Scan for the cell matching the given text and deliver its (X, Y) coordinate at center. 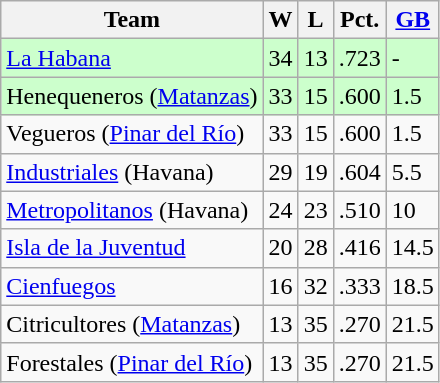
29 (280, 172)
.510 (360, 210)
5.5 (412, 172)
.416 (360, 248)
Citricultores (Matanzas) (132, 324)
.723 (360, 58)
.333 (360, 286)
Vegueros (Pinar del Río) (132, 134)
- (412, 58)
Forestales (Pinar del Río) (132, 362)
GB (412, 20)
20 (280, 248)
19 (316, 172)
Isla de la Juventud (132, 248)
W (280, 20)
32 (316, 286)
.604 (360, 172)
L (316, 20)
Cienfuegos (132, 286)
La Habana (132, 58)
10 (412, 210)
16 (280, 286)
24 (280, 210)
Industriales (Havana) (132, 172)
Henequeneros (Matanzas) (132, 96)
23 (316, 210)
Team (132, 20)
34 (280, 58)
Metropolitanos (Havana) (132, 210)
Pct. (360, 20)
28 (316, 248)
18.5 (412, 286)
14.5 (412, 248)
